Detect which cell encompasses the target text, then output its [x, y] center coordinate. 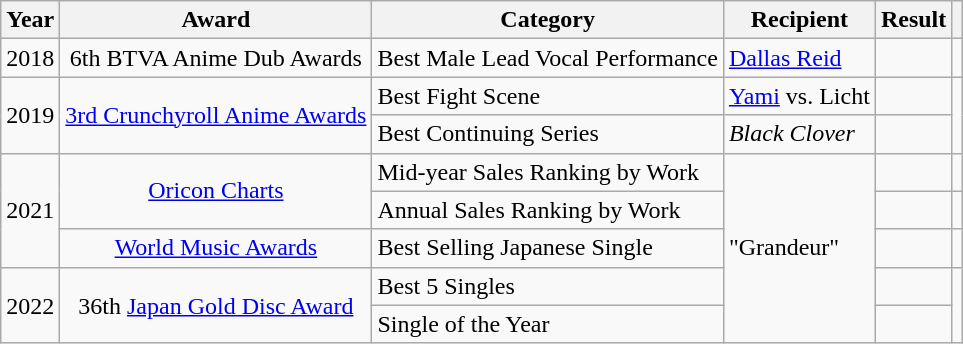
Mid-year Sales Ranking by Work [548, 172]
Year [30, 20]
2018 [30, 58]
Black Clover [799, 134]
Best Male Lead Vocal Performance [548, 58]
"Grandeur" [799, 248]
Best Continuing Series [548, 134]
2021 [30, 210]
Category [548, 20]
Annual Sales Ranking by Work [548, 210]
3rd Crunchyroll Anime Awards [216, 115]
Oricon Charts [216, 191]
36th Japan Gold Disc Award [216, 305]
2019 [30, 115]
2022 [30, 305]
6th BTVA Anime Dub Awards [216, 58]
Best 5 Singles [548, 286]
World Music Awards [216, 248]
Yami vs. Licht [799, 96]
Recipient [799, 20]
Dallas Reid [799, 58]
Result [913, 20]
Single of the Year [548, 324]
Award [216, 20]
Best Selling Japanese Single [548, 248]
Best Fight Scene [548, 96]
